Determine the (X, Y) coordinate at the center of the cell enclosing the given text.  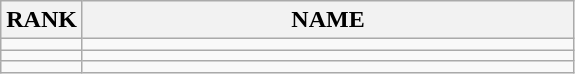
NAME (328, 20)
RANK (42, 20)
